Find where the given text appears and provide that cell's center as [X, Y] coordinate. 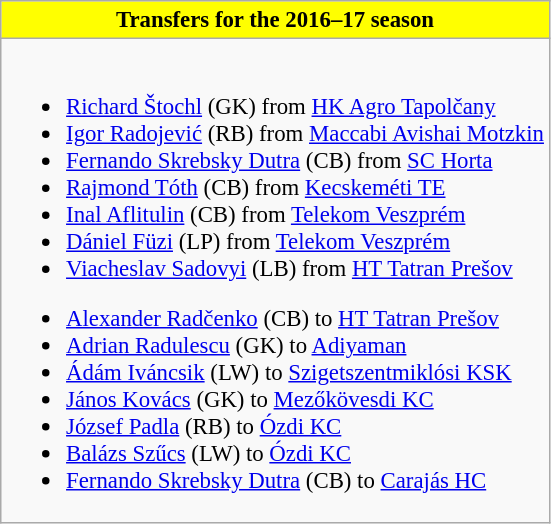
Transfers for the 2016–17 season [276, 20]
